Provide the [x, y] coordinate of the cell's center where the given text is located.  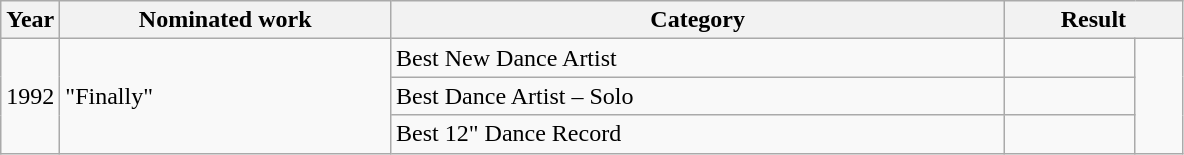
Category [698, 20]
Year [30, 20]
1992 [30, 96]
Best Dance Artist – Solo [698, 96]
"Finally" [226, 96]
Best 12" Dance Record [698, 134]
Best New Dance Artist [698, 58]
Result [1094, 20]
Nominated work [226, 20]
